Output the (x, y) coordinate of the center of the cell containing the given text.  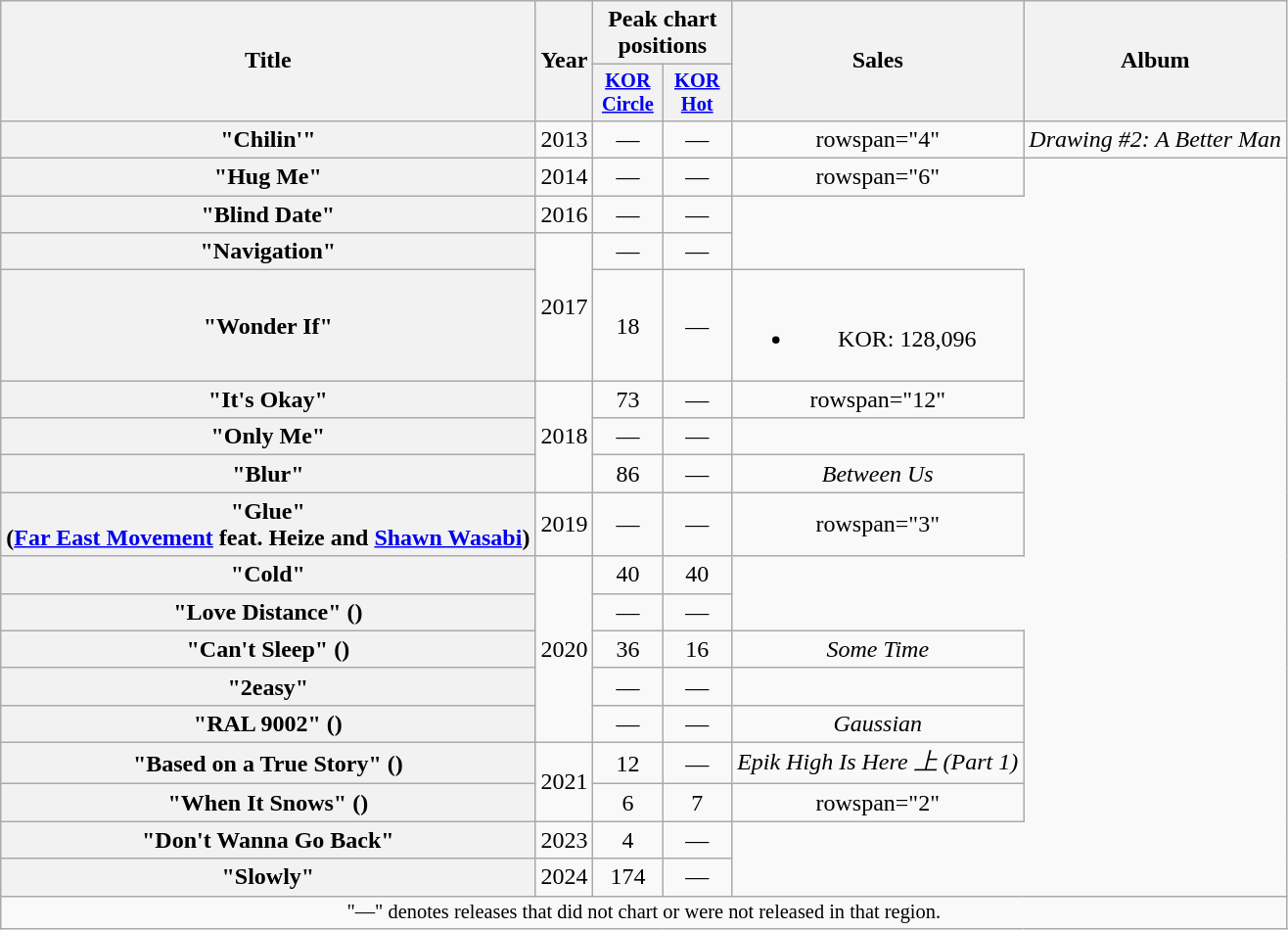
2021 (564, 781)
"When It Snows" () (268, 803)
"Slowly" (268, 877)
2020 (564, 649)
"RAL 9002" () (268, 723)
Between Us (878, 474)
"—" denotes releases that did not chart or were not released in that region. (644, 912)
KORHot (697, 93)
"Chilin'" (268, 139)
2019 (564, 525)
Sales (878, 61)
"Can't Sleep" () (268, 649)
2024 (564, 877)
"Blind Date" (268, 214)
2014 (564, 177)
Year (564, 61)
2023 (564, 840)
rowspan="3" (878, 525)
Epik High Is Here 上 (Part 1) (878, 764)
KOR: 128,096 (878, 325)
"Based on a True Story" () (268, 764)
rowspan="4" (878, 139)
36 (628, 649)
6 (628, 803)
2017 (564, 307)
"2easy" (268, 686)
"Love Distance" () (268, 612)
174 (628, 877)
2013 (564, 139)
4 (628, 840)
12 (628, 764)
2018 (564, 437)
Peak chart positions (663, 33)
Some Time (878, 649)
"It's Okay" (268, 399)
"Navigation" (268, 252)
"Cold" (268, 575)
KORCircle (628, 93)
18 (628, 325)
"Hug Me" (268, 177)
rowspan="12" (878, 399)
Gaussian (878, 723)
7 (697, 803)
Drawing #2: A Better Man (1155, 139)
"Only Me" (268, 437)
Album (1155, 61)
"Wonder If" (268, 325)
rowspan="2" (878, 803)
"Glue"(Far East Movement feat. Heize and Shawn Wasabi) (268, 525)
Title (268, 61)
16 (697, 649)
"Blur" (268, 474)
"Don't Wanna Go Back" (268, 840)
rowspan="6" (878, 177)
73 (628, 399)
2016 (564, 214)
86 (628, 474)
